Detect which cell encompasses the target text, then output its [X, Y] center coordinate. 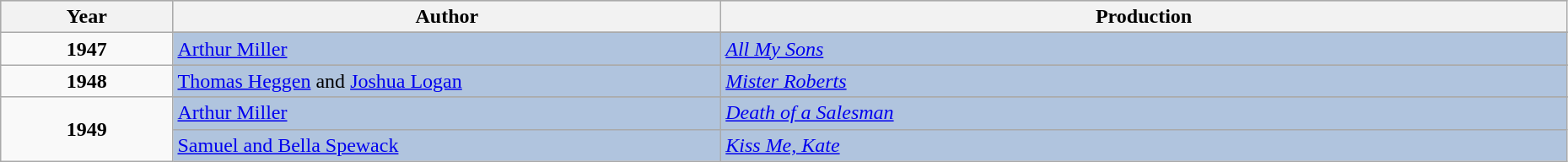
1948 [87, 81]
Thomas Heggen and Joshua Logan [447, 81]
Production [1144, 17]
Samuel and Bella Spewack [447, 145]
Year [87, 17]
1947 [87, 49]
1949 [87, 129]
Mister Roberts [1144, 81]
Death of a Salesman [1144, 113]
All My Sons [1144, 49]
Author [447, 17]
Kiss Me, Kate [1144, 145]
